Search for the cell housing the specified text and yield its [x, y] center coordinate. 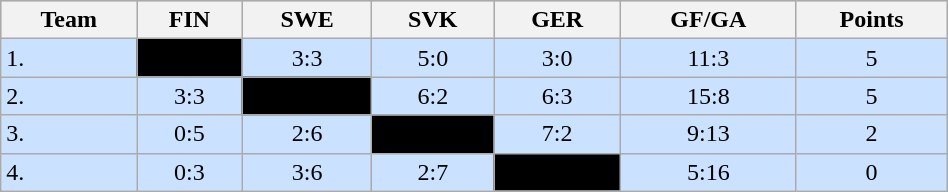
GER [558, 20]
3. [69, 134]
2. [69, 96]
4. [69, 172]
5:0 [433, 58]
2:6 [307, 134]
7:2 [558, 134]
Points [872, 20]
6:3 [558, 96]
1. [69, 58]
Team [69, 20]
3:6 [307, 172]
0 [872, 172]
9:13 [708, 134]
6:2 [433, 96]
FIN [190, 20]
3:0 [558, 58]
0:3 [190, 172]
15:8 [708, 96]
SVK [433, 20]
2 [872, 134]
GF/GA [708, 20]
2:7 [433, 172]
11:3 [708, 58]
SWE [307, 20]
0:5 [190, 134]
5:16 [708, 172]
